Locate the cell with the specified text and output its [X, Y] center coordinate. 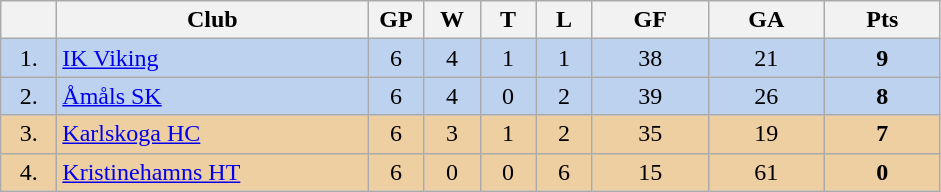
2. [29, 96]
35 [650, 134]
GF [650, 20]
21 [766, 58]
3 [452, 134]
9 [882, 58]
19 [766, 134]
Karlskoga HC [212, 134]
39 [650, 96]
8 [882, 96]
Åmåls SK [212, 96]
26 [766, 96]
T [508, 20]
L [564, 20]
4. [29, 172]
38 [650, 58]
15 [650, 172]
Pts [882, 20]
1. [29, 58]
IK Viking [212, 58]
7 [882, 134]
Club [212, 20]
W [452, 20]
GA [766, 20]
61 [766, 172]
3. [29, 134]
GP [396, 20]
Kristinehamns HT [212, 172]
